Output the [x, y] coordinate of the center of the cell containing the given text.  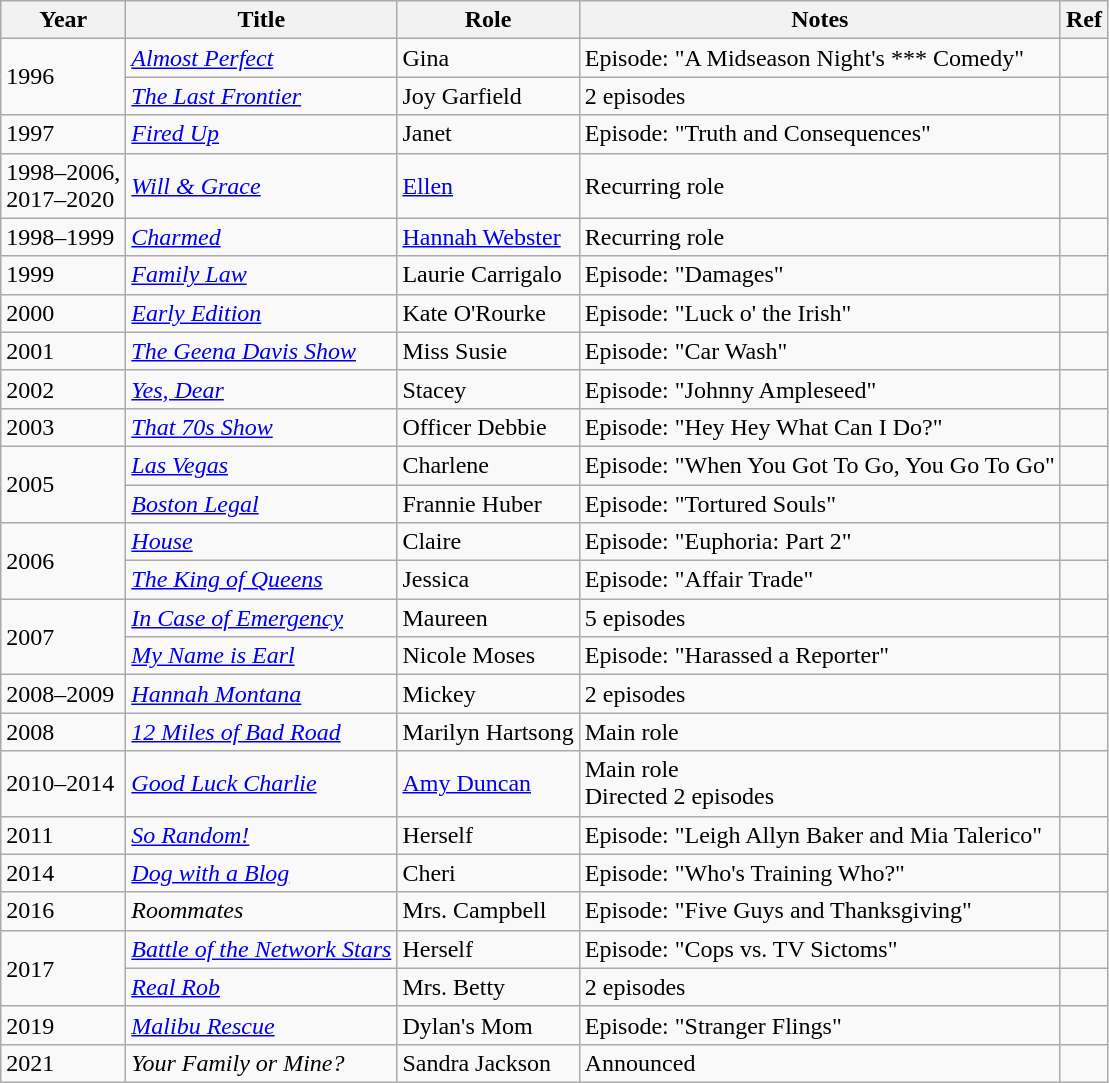
2001 [64, 351]
Joy Garfield [488, 96]
Officer Debbie [488, 427]
Episode: "Leigh Allyn Baker and Mia Talerico" [820, 835]
The King of Queens [262, 580]
Claire [488, 542]
Episode: "Car Wash" [820, 351]
Year [64, 20]
Maureen [488, 618]
Role [488, 20]
Laurie Carrigalo [488, 275]
2006 [64, 561]
Good Luck Charlie [262, 784]
So Random! [262, 835]
Mrs. Betty [488, 987]
Kate O'Rourke [488, 313]
Almost Perfect [262, 58]
2010–2014 [64, 784]
In Case of Emergency [262, 618]
Episode: "Stranger Flings" [820, 1025]
1998–1999 [64, 237]
Gina [488, 58]
Miss Susie [488, 351]
Battle of the Network Stars [262, 949]
Hannah Montana [262, 694]
1996 [64, 77]
Charlene [488, 465]
Family Law [262, 275]
2003 [64, 427]
Malibu Rescue [262, 1025]
Mickey [488, 694]
2021 [64, 1063]
Marilyn Hartsong [488, 732]
2014 [64, 873]
Episode: "Harassed a Reporter" [820, 656]
Mrs. Campbell [488, 911]
1997 [64, 134]
1998–2006,2017–2020 [64, 186]
Episode: "Hey Hey What Can I Do?" [820, 427]
My Name is Earl [262, 656]
Ellen [488, 186]
Yes, Dear [262, 389]
Main roleDirected 2 episodes [820, 784]
2019 [64, 1025]
Charmed [262, 237]
Announced [820, 1063]
Nicole Moses [488, 656]
Episode: "Truth and Consequences" [820, 134]
The Geena Davis Show [262, 351]
2016 [64, 911]
2000 [64, 313]
12 Miles of Bad Road [262, 732]
Episode: "Damages" [820, 275]
Fired Up [262, 134]
Episode: "Cops vs. TV Sictoms" [820, 949]
Early Edition [262, 313]
2008–2009 [64, 694]
Frannie Huber [488, 503]
House [262, 542]
Dog with a Blog [262, 873]
Las Vegas [262, 465]
Ref [1084, 20]
Jessica [488, 580]
2008 [64, 732]
Episode: "When You Got To Go, You Go To Go" [820, 465]
2011 [64, 835]
Real Rob [262, 987]
Episode: "Five Guys and Thanksgiving" [820, 911]
5 episodes [820, 618]
Will & Grace [262, 186]
Janet [488, 134]
That 70s Show [262, 427]
Dylan's Mom [488, 1025]
2002 [64, 389]
Hannah Webster [488, 237]
Episode: "Johnny Ampleseed" [820, 389]
Episode: "Euphoria: Part 2" [820, 542]
Episode: "A Midseason Night's *** Comedy" [820, 58]
Main role [820, 732]
Stacey [488, 389]
Title [262, 20]
Boston Legal [262, 503]
2017 [64, 968]
Episode: "Luck o' the Irish" [820, 313]
Episode: "Affair Trade" [820, 580]
Your Family or Mine? [262, 1063]
Amy Duncan [488, 784]
Notes [820, 20]
Cheri [488, 873]
2007 [64, 637]
Episode: "Who's Training Who?" [820, 873]
1999 [64, 275]
2005 [64, 484]
Sandra Jackson [488, 1063]
Roommates [262, 911]
The Last Frontier [262, 96]
Episode: "Tortured Souls" [820, 503]
